From the cell containing the given text, extract its center point as [X, Y] coordinate. 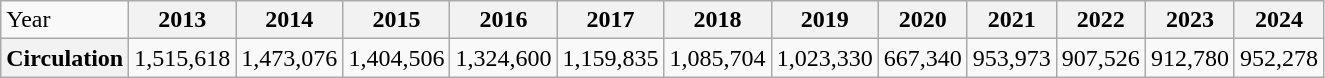
2019 [824, 20]
953,973 [1012, 58]
1,404,506 [396, 58]
2024 [1278, 20]
1,324,600 [504, 58]
952,278 [1278, 58]
1,159,835 [610, 58]
2023 [1190, 20]
2015 [396, 20]
907,526 [1100, 58]
667,340 [922, 58]
Circulation [65, 58]
1,085,704 [718, 58]
Year [65, 20]
2016 [504, 20]
2021 [1012, 20]
2017 [610, 20]
2020 [922, 20]
1,023,330 [824, 58]
1,473,076 [290, 58]
2022 [1100, 20]
2014 [290, 20]
912,780 [1190, 58]
2013 [182, 20]
1,515,618 [182, 58]
2018 [718, 20]
